Extract the (x, y) coordinate from the center of the cell holding the provided text.  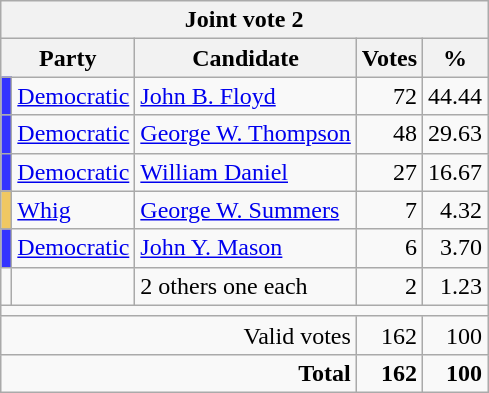
6 (389, 248)
John B. Floyd (246, 96)
2 (389, 286)
4.32 (456, 210)
72 (389, 96)
George W. Summers (246, 210)
Joint vote 2 (244, 20)
2 others one each (246, 286)
John Y. Mason (246, 248)
Whig (74, 210)
3.70 (456, 248)
Candidate (246, 58)
27 (389, 172)
William Daniel (246, 172)
29.63 (456, 134)
Valid votes (179, 335)
Votes (389, 58)
48 (389, 134)
16.67 (456, 172)
George W. Thompson (246, 134)
44.44 (456, 96)
7 (389, 210)
Total (179, 373)
Party (68, 58)
1.23 (456, 286)
% (456, 58)
